Locate the cell with the specified text and output its [X, Y] center coordinate. 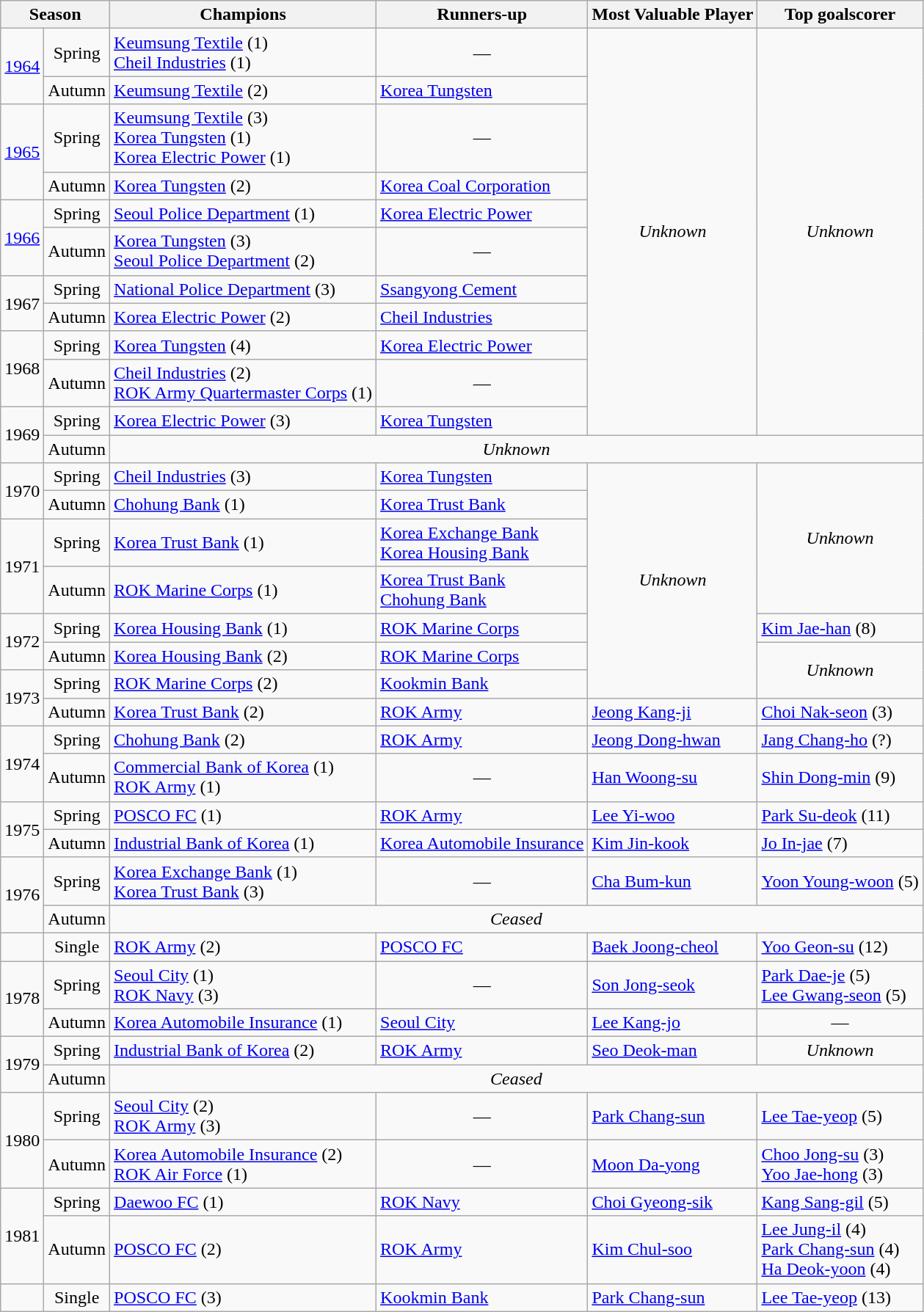
Korea Tungsten (3)Seoul Police Department (2) [244, 251]
Korea Electric Power (3) [244, 420]
Korea Trust Bank (1) [244, 543]
1964 [22, 66]
National Police Department (3) [244, 289]
Seoul Police Department (1) [244, 214]
Commercial Bank of Korea (1)ROK Army (1) [244, 778]
Han Woong-su [672, 778]
Jeong Kang-ji [672, 712]
1965 [22, 152]
1978 [22, 999]
Keumsung Textile (1)Cheil Industries (1) [244, 53]
Ssangyong Cement [482, 289]
1981 [22, 1236]
Industrial Bank of Korea (1) [244, 843]
Top goalscorer [840, 15]
1970 [22, 491]
ROK Army (2) [244, 947]
Korea Exchange BankKorea Housing Bank [482, 543]
Korea Automobile Insurance (2)ROK Air Force (1) [244, 1164]
1976 [22, 895]
POSCO FC (3) [244, 1297]
Korea Exchange Bank (1)Korea Trust Bank (3) [244, 881]
Kim Jae-han (8) [840, 628]
Park Dae-je (5) Lee Gwang-seon (5) [840, 985]
Korea Tungsten (2) [244, 186]
Chohung Bank (2) [244, 740]
Seo Deok-man [672, 1051]
1969 [22, 434]
1967 [22, 303]
ROK Navy [482, 1202]
Moon Da-yong [672, 1164]
Industrial Bank of Korea (2) [244, 1051]
1972 [22, 642]
POSCO FC (2) [244, 1250]
Jang Chang-ho (?) [840, 740]
Keumsung Textile (3)Korea Tungsten (1)Korea Electric Power (1) [244, 138]
Cha Bum-kun [672, 881]
Choi Gyeong-sik [672, 1202]
ROK Marine Corps (2) [244, 684]
Korea Automobile Insurance [482, 843]
Yoon Young-woon (5) [840, 881]
Lee Tae-yeop (13) [840, 1297]
ROK Marine Corps (1) [244, 590]
Korea Housing Bank (2) [244, 656]
Korea Electric Power (2) [244, 317]
Kim Jin-kook [672, 843]
Lee Tae-yeop (5) [840, 1117]
Kim Chul-soo [672, 1250]
Korea Housing Bank (1) [244, 628]
Korea Trust Bank (2) [244, 712]
1966 [22, 238]
Lee Kang-jo [672, 1023]
Korea Trust BankChohung Bank [482, 590]
POSCO FC (1) [244, 815]
Park Su-deok (11) [840, 815]
1971 [22, 566]
Korea Coal Corporation [482, 186]
1975 [22, 829]
Cheil Industries (2)ROK Army Quartermaster Corps (1) [244, 383]
1973 [22, 698]
Lee Jung-il (4) Park Chang-sun (4) Ha Deok-yoon (4) [840, 1250]
Seoul City (2)ROK Army (3) [244, 1117]
1979 [22, 1065]
Korea Automobile Insurance (1) [244, 1023]
Lee Yi-woo [672, 815]
Cheil Industries [482, 317]
1968 [22, 368]
Son Jong-seok [672, 985]
Most Valuable Player [672, 15]
Seoul City (1)ROK Navy (3) [244, 985]
Choi Nak-seon (3) [840, 712]
Chohung Bank (1) [244, 505]
Season [56, 15]
Cheil Industries (3) [244, 477]
1980 [22, 1140]
Champions [244, 15]
Kang Sang-gil (5) [840, 1202]
Runners-up [482, 15]
Keumsung Textile (2) [244, 90]
Seoul City [482, 1023]
Choo Jong-su (3) Yoo Jae-hong (3) [840, 1164]
Jeong Dong-hwan [672, 740]
Baek Joong-cheol [672, 947]
Shin Dong-min (9) [840, 778]
POSCO FC [482, 947]
Korea Tungsten (4) [244, 345]
Korea Trust Bank [482, 505]
Jo In-jae (7) [840, 843]
1974 [22, 763]
Yoo Geon-su (12) [840, 947]
Daewoo FC (1) [244, 1202]
